Search for the cell housing the specified text and yield its [x, y] center coordinate. 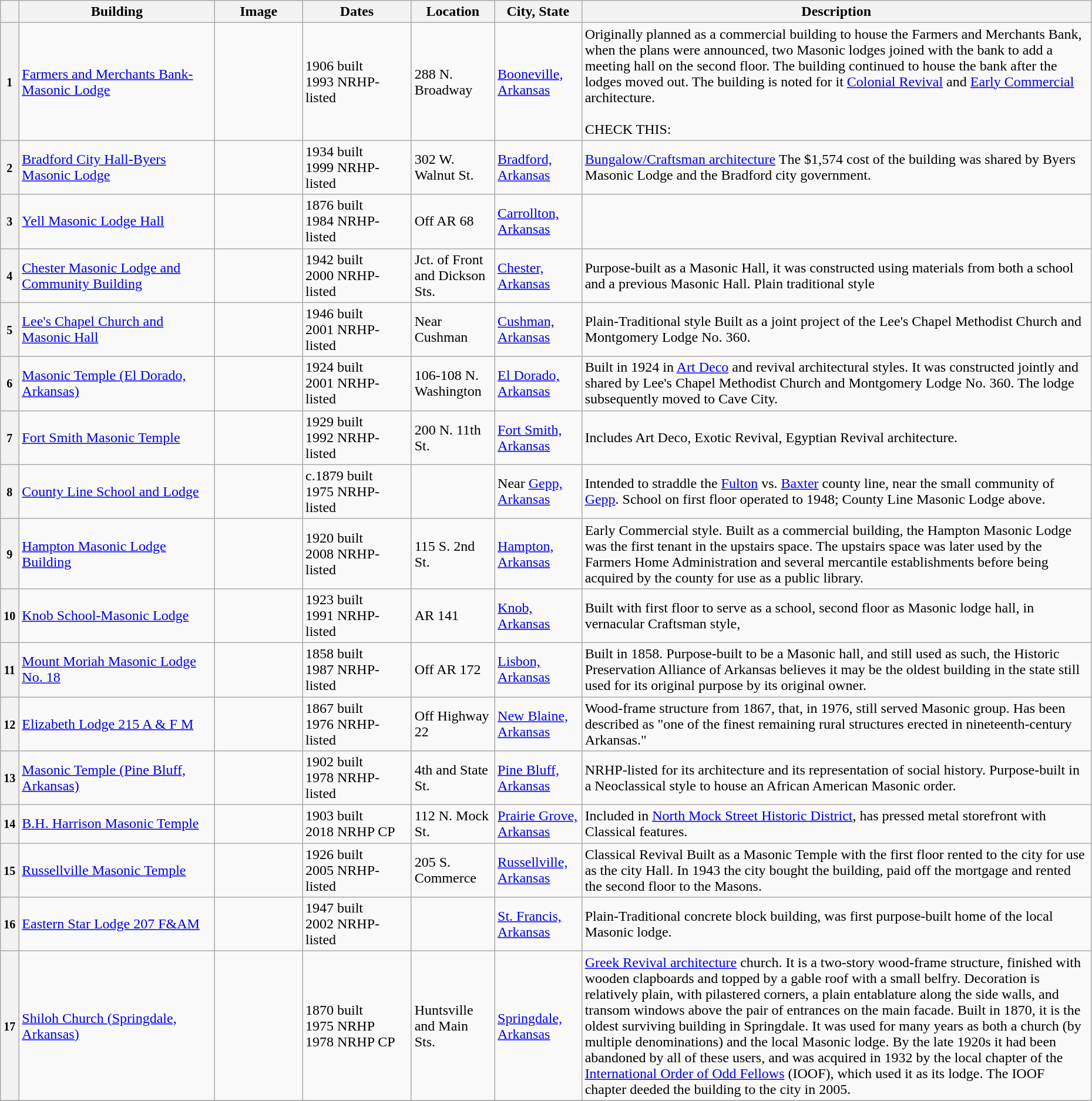
1906 built1993 NRHP-listed [357, 82]
1926 built2005 NRHP-listed [357, 870]
B.H. Harrison Masonic Temple [117, 824]
Built with first floor to serve as a school, second floor as Masonic lodge hall, in vernacular Craftsman style, [836, 615]
Hampton Masonic Lodge Building [117, 553]
Cushman, Arkansas [538, 329]
9 [9, 553]
Included in North Mock Street Historic District, has pressed metal storefront with Classical features. [836, 824]
2 [9, 167]
Knob School-Masonic Lodge [117, 615]
Off AR 68 [452, 221]
Plain-Traditional style Built as a joint project of the Lee's Chapel Methodist Church and Montgomery Lodge No. 360. [836, 329]
Yell Masonic Lodge Hall [117, 221]
Off Highway 22 [452, 723]
17 [9, 1026]
New Blaine, Arkansas [538, 723]
1946 built2001 NRHP-listed [357, 329]
c.1879 built1975 NRHP-listed [357, 491]
12 [9, 723]
Prairie Grove, Arkansas [538, 824]
Off AR 172 [452, 669]
16 [9, 924]
112 N. Mock St. [452, 824]
Elizabeth Lodge 215 A & F M [117, 723]
Building [117, 12]
1876 built1984 NRHP-listed [357, 221]
Bungalow/Craftsman architecture The $1,574 cost of the building was shared by Byers Masonic Lodge and the Bradford city government. [836, 167]
288 N. Broadway [452, 82]
Springdale, Arkansas [538, 1026]
302 W. Walnut St. [452, 167]
7 [9, 437]
Masonic Temple (Pine Bluff, Arkansas) [117, 778]
1920 built2008 NRHP-listed [357, 553]
Russellville, Arkansas [538, 870]
Booneville, Arkansas [538, 82]
14 [9, 824]
City, State [538, 12]
Image [258, 12]
205 S. Commerce [452, 870]
Pine Bluff, Arkansas [538, 778]
10 [9, 615]
1923 built1991 NRHP-listed [357, 615]
4th and State St. [452, 778]
Chester Masonic Lodge and Community Building [117, 275]
6 [9, 383]
13 [9, 778]
Dates [357, 12]
Eastern Star Lodge 207 F&AM [117, 924]
Purpose-built as a Masonic Hall, it was constructed using materials from both a school and a previous Masonic Hall. Plain traditional style [836, 275]
Description [836, 12]
Near Cushman [452, 329]
1858 built1987 NRHP-listed [357, 669]
1867 built1976 NRHP-listed [357, 723]
1942 built2000 NRHP-listed [357, 275]
Plain-Traditional concrete block building, was first purpose-built home of the local Masonic lodge. [836, 924]
1924 built2001 NRHP-listed [357, 383]
Huntsville and Main Sts. [452, 1026]
4 [9, 275]
AR 141 [452, 615]
Jct. of Front and Dickson Sts. [452, 275]
3 [9, 221]
1934 built1999 NRHP-listed [357, 167]
1947 built2002 NRHP-listed [357, 924]
200 N. 11th St. [452, 437]
Masonic Temple (El Dorado, Arkansas) [117, 383]
11 [9, 669]
15 [9, 870]
1929 built1992 NRHP-listed [357, 437]
5 [9, 329]
1902 built1978 NRHP-listed [357, 778]
Shiloh Church (Springdale, Arkansas) [117, 1026]
County Line School and Lodge [117, 491]
Lisbon, Arkansas [538, 669]
8 [9, 491]
Location [452, 12]
Chester, Arkansas [538, 275]
Near Gepp, Arkansas [538, 491]
115 S. 2nd St. [452, 553]
Bradford, Arkansas [538, 167]
Knob, Arkansas [538, 615]
Farmers and Merchants Bank-Masonic Lodge [117, 82]
Russellville Masonic Temple [117, 870]
El Dorado, Arkansas [538, 383]
Carrollton, Arkansas [538, 221]
Hampton, Arkansas [538, 553]
106-108 N. Washington [452, 383]
Includes Art Deco, Exotic Revival, Egyptian Revival architecture. [836, 437]
St. Francis, Arkansas [538, 924]
Fort Smith, Arkansas [538, 437]
Lee's Chapel Church and Masonic Hall [117, 329]
Mount Moriah Masonic Lodge No. 18 [117, 669]
1 [9, 82]
Bradford City Hall-Byers Masonic Lodge [117, 167]
Fort Smith Masonic Temple [117, 437]
1870 built1975 NRHP1978 NRHP CP [357, 1026]
1903 built2018 NRHP CP [357, 824]
